Provide the (x, y) coordinate of the cell's center where the given text is located.  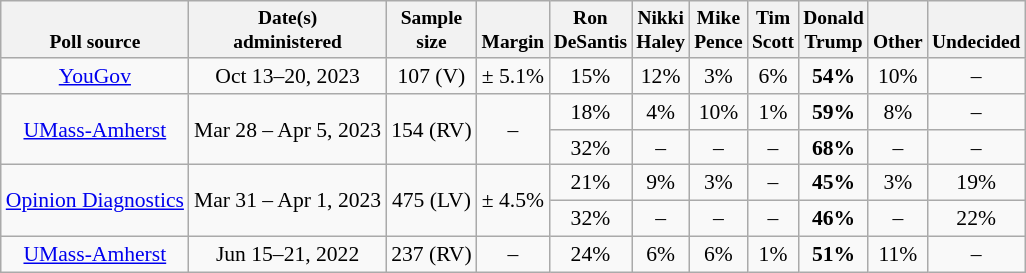
Date(s)administered (288, 30)
22% (976, 219)
Other (898, 30)
12% (661, 76)
54% (834, 76)
51% (834, 254)
Margin (513, 30)
Mar 28 – Apr 5, 2023 (288, 130)
9% (661, 183)
Poll source (95, 30)
18% (590, 112)
Undecided (976, 30)
Samplesize (432, 30)
68% (834, 148)
MikePence (719, 30)
46% (834, 219)
NikkiHaley (661, 30)
4% (661, 112)
107 (V) (432, 76)
RonDeSantis (590, 30)
11% (898, 254)
Mar 31 – Apr 1, 2023 (288, 200)
475 (LV) (432, 200)
DonaldTrump (834, 30)
59% (834, 112)
154 (RV) (432, 130)
237 (RV) (432, 254)
15% (590, 76)
TimScott (772, 30)
Jun 15–21, 2022 (288, 254)
45% (834, 183)
Oct 13–20, 2023 (288, 76)
YouGov (95, 76)
24% (590, 254)
± 4.5% (513, 200)
19% (976, 183)
Opinion Diagnostics (95, 200)
± 5.1% (513, 76)
21% (590, 183)
8% (898, 112)
